Extract the [x, y] coordinate from the center of the cell holding the provided text.  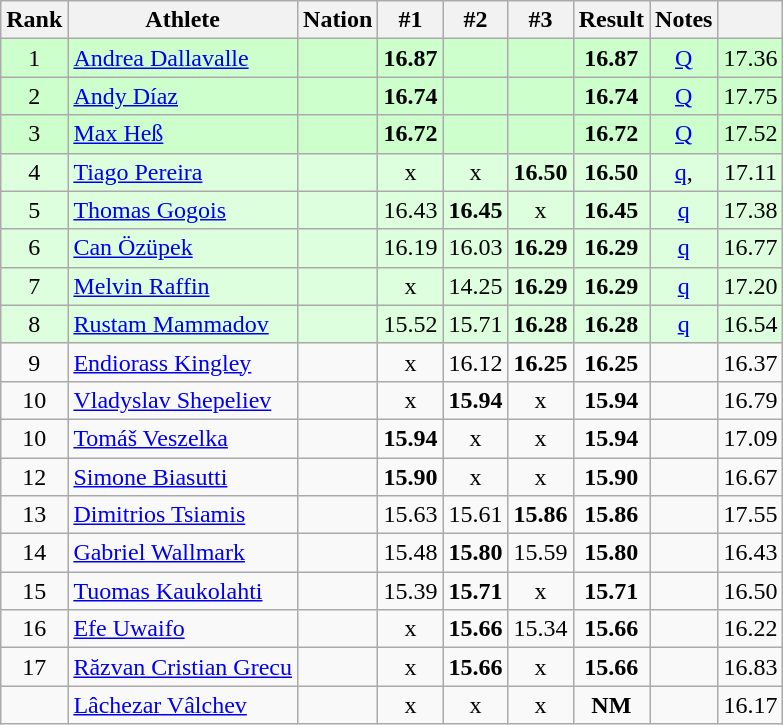
8 [34, 324]
17.20 [750, 286]
#3 [540, 20]
Simone Biasutti [183, 477]
15.59 [540, 553]
15.39 [410, 591]
15.63 [410, 515]
17.36 [750, 58]
Efe Uwaifo [183, 629]
16.67 [750, 477]
17.75 [750, 96]
Tuomas Kaukolahti [183, 591]
Andy Díaz [183, 96]
Nation [338, 20]
15.52 [410, 324]
Melvin Raffin [183, 286]
16.77 [750, 248]
Andrea Dallavalle [183, 58]
Tomáš Veszelka [183, 438]
#1 [410, 20]
9 [34, 362]
17.55 [750, 515]
Rustam Mammadov [183, 324]
12 [34, 477]
Răzvan Cristian Grecu [183, 667]
17 [34, 667]
1 [34, 58]
Gabriel Wallmark [183, 553]
16.03 [476, 248]
15 [34, 591]
Lâchezar Vâlchev [183, 705]
15.61 [476, 515]
14.25 [476, 286]
17.52 [750, 134]
Result [611, 20]
NM [611, 705]
16.37 [750, 362]
16.17 [750, 705]
17.09 [750, 438]
17.11 [750, 172]
16.79 [750, 400]
17.38 [750, 210]
13 [34, 515]
5 [34, 210]
q, [684, 172]
15.48 [410, 553]
16.83 [750, 667]
2 [34, 96]
16.19 [410, 248]
6 [34, 248]
Athlete [183, 20]
15.34 [540, 629]
Rank [34, 20]
Tiago Pereira [183, 172]
16 [34, 629]
Max Heß [183, 134]
Vladyslav Shepeliev [183, 400]
Dimitrios Tsiamis [183, 515]
#2 [476, 20]
Endiorass Kingley [183, 362]
Thomas Gogois [183, 210]
4 [34, 172]
Can Özüpek [183, 248]
3 [34, 134]
7 [34, 286]
16.22 [750, 629]
16.54 [750, 324]
16.12 [476, 362]
Notes [684, 20]
14 [34, 553]
